Locate the cell with the specified text and output its [x, y] center coordinate. 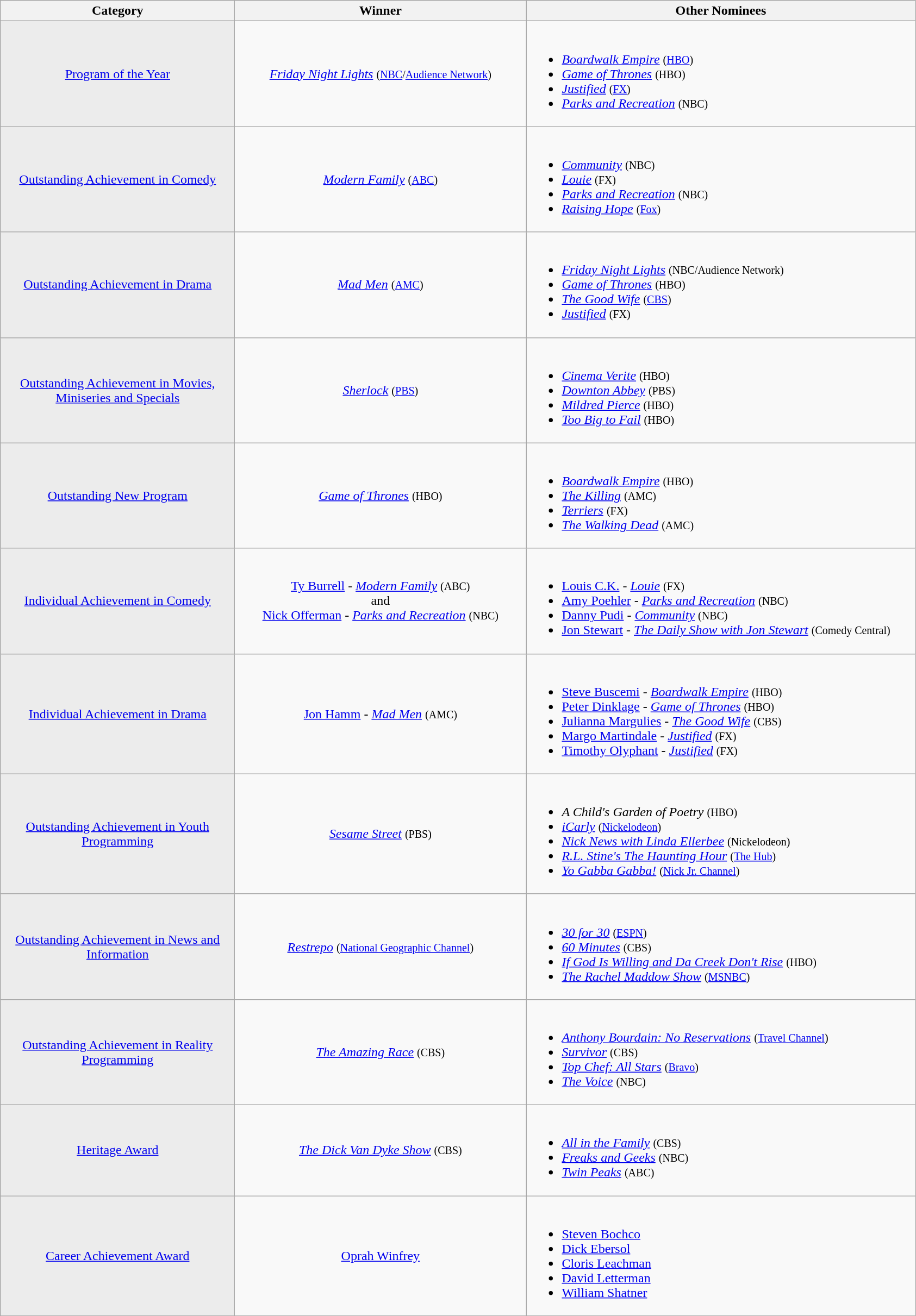
Outstanding Achievement in Reality Programming [117, 1052]
Friday Night Lights (NBC/Audience Network)Game of Thrones (HBO)The Good Wife (CBS)Justified (FX) [721, 285]
Heritage Award [117, 1150]
Oprah Winfrey [381, 1255]
Outstanding Achievement in Drama [117, 285]
Ty Burrell - Modern Family (ABC) andNick Offerman - Parks and Recreation (NBC) [381, 601]
Category [117, 11]
Steven BochcoDick EbersolCloris LeachmanDavid LettermanWilliam Shatner [721, 1255]
Individual Achievement in Comedy [117, 601]
Outstanding Achievement in Comedy [117, 179]
Restrepo (National Geographic Channel) [381, 947]
Other Nominees [721, 11]
All in the Family (CBS)Freaks and Geeks (NBC)Twin Peaks (ABC) [721, 1150]
Game of Thrones (HBO) [381, 496]
Community (NBC)Louie (FX)Parks and Recreation (NBC)Raising Hope (Fox) [721, 179]
Outstanding Achievement in Youth Programming [117, 834]
Modern Family (ABC) [381, 179]
Sesame Street (PBS) [381, 834]
Jon Hamm - Mad Men (AMC) [381, 714]
The Amazing Race (CBS) [381, 1052]
30 for 30 (ESPN)60 Minutes (CBS)If God Is Willing and Da Creek Don't Rise (HBO)The Rachel Maddow Show (MSNBC) [721, 947]
Winner [381, 11]
Mad Men (AMC) [381, 285]
Cinema Verite (HBO)Downton Abbey (PBS)Mildred Pierce (HBO)Too Big to Fail (HBO) [721, 390]
Program of the Year [117, 74]
Boardwalk Empire (HBO)Game of Thrones (HBO)Justified (FX)Parks and Recreation (NBC) [721, 74]
The Dick Van Dyke Show (CBS) [381, 1150]
Friday Night Lights (NBC/Audience Network) [381, 74]
Boardwalk Empire (HBO)The Killing (AMC)Terriers (FX)The Walking Dead (AMC) [721, 496]
Sherlock (PBS) [381, 390]
Anthony Bourdain: No Reservations (Travel Channel)Survivor (CBS)Top Chef: All Stars (Bravo)The Voice (NBC) [721, 1052]
Outstanding Achievement in News and Information [117, 947]
Outstanding New Program [117, 496]
Outstanding Achievement in Movies, Miniseries and Specials [117, 390]
Individual Achievement in Drama [117, 714]
Career Achievement Award [117, 1255]
